Extract the (X, Y) coordinate from the center of the cell holding the provided text.  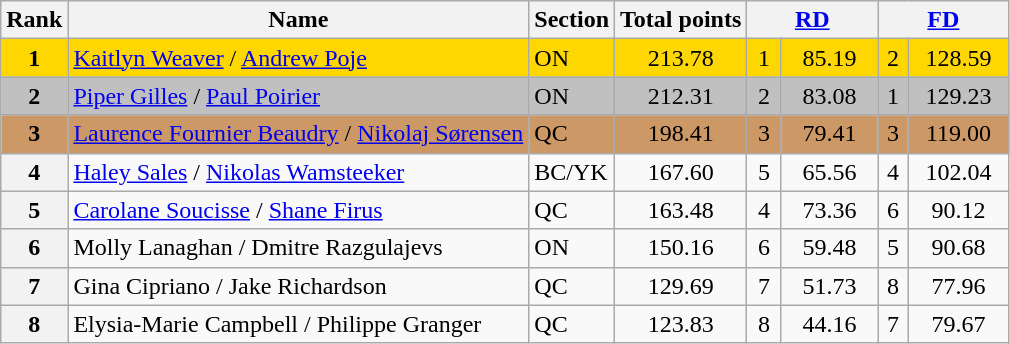
Total points (681, 20)
102.04 (958, 172)
RD (812, 20)
128.59 (958, 58)
FD (944, 20)
51.73 (830, 286)
198.41 (681, 134)
65.56 (830, 172)
129.69 (681, 286)
90.12 (958, 210)
Rank (34, 20)
77.96 (958, 286)
119.00 (958, 134)
73.36 (830, 210)
Carolane Soucisse / Shane Firus (298, 210)
Haley Sales / Nikolas Wamsteeker (298, 172)
163.48 (681, 210)
212.31 (681, 96)
Piper Gilles / Paul Poirier (298, 96)
Laurence Fournier Beaudry / Nikolaj Sørensen (298, 134)
85.19 (830, 58)
150.16 (681, 248)
44.16 (830, 324)
213.78 (681, 58)
Section (572, 20)
167.60 (681, 172)
Kaitlyn Weaver / Andrew Poje (298, 58)
Elysia-Marie Campbell / Philippe Granger (298, 324)
59.48 (830, 248)
Name (298, 20)
79.67 (958, 324)
BC/YK (572, 172)
90.68 (958, 248)
79.41 (830, 134)
83.08 (830, 96)
Gina Cipriano / Jake Richardson (298, 286)
Molly Lanaghan / Dmitre Razgulajevs (298, 248)
123.83 (681, 324)
129.23 (958, 96)
